Return the [x, y] coordinate for the center point of the cell that contains the specified text.  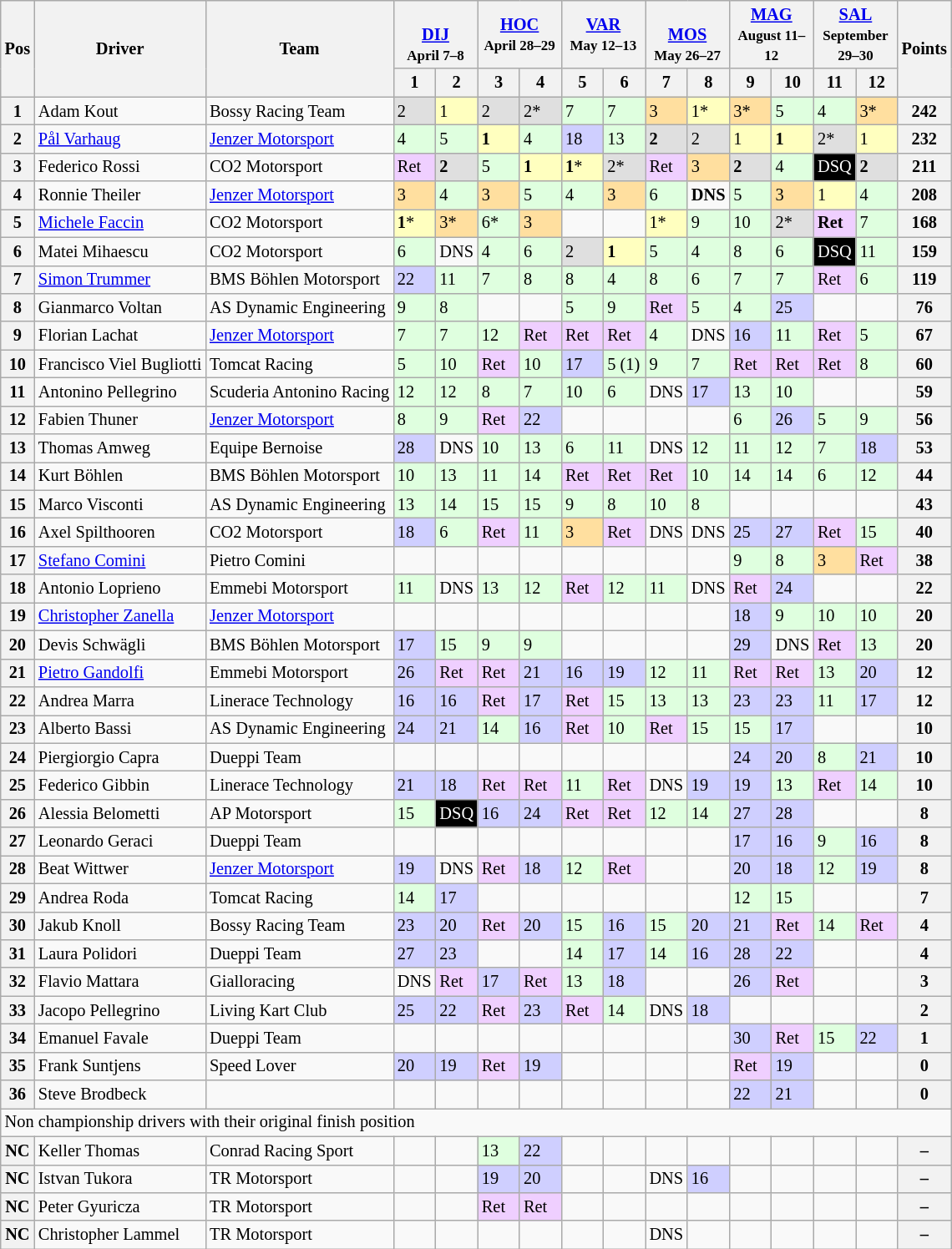
33 [18, 1010]
53 [924, 448]
Fabien Thuner [120, 420]
32 [18, 982]
Non championship drivers with their original finish position [476, 1122]
Michele Faccin [120, 223]
MOSMay 26–27 [688, 34]
Speed Lover [299, 1066]
Pål Varhaug [120, 139]
Driver [120, 48]
Antonino Pellegrino [120, 392]
Pietro Comini [299, 560]
Laura Polidori [120, 953]
Adam Kout [120, 111]
Gialloracing [299, 982]
Flavio Mattara [120, 982]
Pos [18, 48]
Pietro Gandolfi [120, 673]
Kurt Böhlen [120, 476]
AP Motorsport [299, 813]
44 [924, 476]
Jacopo Pellegrino [120, 1010]
MAGAugust 11–12 [772, 34]
35 [18, 1066]
Federico Rossi [120, 167]
Thomas Amweg [120, 448]
67 [924, 336]
Leonardo Geraci [120, 842]
6* [499, 223]
60 [924, 364]
Gianmarco Voltan [120, 307]
34 [18, 1038]
Stefano Comini [120, 560]
Axel Spilthooren [120, 532]
HOCApril 28–29 [519, 34]
36 [18, 1095]
SALSeptember 29–30 [855, 34]
Andrea Marra [120, 700]
119 [924, 280]
Equipe Bernoise [299, 448]
Conrad Racing Sport [299, 1150]
38 [924, 560]
DIJApril 7–8 [436, 34]
Emanuel Favale [120, 1038]
76 [924, 307]
Peter Gyuricza [120, 1206]
242 [924, 111]
232 [924, 139]
Points [924, 48]
Simon Trummer [120, 280]
Jakub Knoll [120, 926]
VARMay 12–13 [603, 34]
59 [924, 392]
Team [299, 48]
Keller Thomas [120, 1150]
211 [924, 167]
Christopher Zanella [120, 616]
Steve Brodbeck [120, 1095]
Alberto Bassi [120, 729]
Francisco Viel Bugliotti [120, 364]
Federico Gibbin [120, 785]
Frank Suntjens [120, 1066]
Scuderia Antonino Racing [299, 392]
56 [924, 420]
Andrea Roda [120, 898]
Piergiorgio Capra [120, 757]
Ronnie Theiler [120, 195]
Beat Wittwer [120, 869]
Istvan Tukora [120, 1179]
Christopher Lammel [120, 1235]
Antonio Loprieno [120, 589]
5 (1) [624, 364]
159 [924, 251]
Devis Schwägli [120, 645]
40 [924, 532]
43 [924, 504]
Florian Lachat [120, 336]
Matei Mihaescu [120, 251]
208 [924, 195]
Marco Visconti [120, 504]
Living Kart Club [299, 1010]
168 [924, 223]
Alessia Belometti [120, 813]
31 [18, 953]
